Return the [x, y] coordinate for the center point of the cell that contains the specified text.  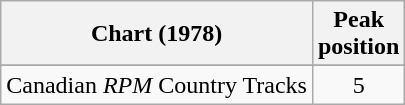
5 [358, 85]
Peakposition [358, 34]
Canadian RPM Country Tracks [157, 85]
Chart (1978) [157, 34]
